Extract the [x, y] coordinate from the center of the cell holding the provided text.  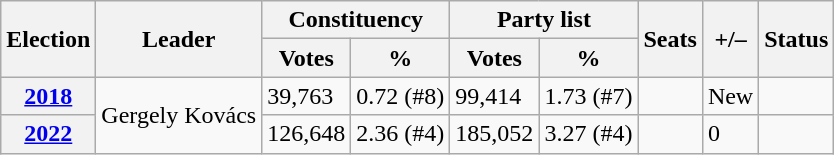
Gergely Kovács [179, 115]
2022 [48, 134]
3.27 (#4) [588, 134]
0 [730, 134]
New [730, 96]
126,648 [306, 134]
39,763 [306, 96]
99,414 [494, 96]
185,052 [494, 134]
Election [48, 39]
Constituency [356, 20]
2018 [48, 96]
2.36 (#4) [400, 134]
1.73 (#7) [588, 96]
0.72 (#8) [400, 96]
Leader [179, 39]
Party list [544, 20]
Status [796, 39]
Seats [670, 39]
+/– [730, 39]
